For the text-containing cell, return its midpoint in (X, Y) coordinate format. 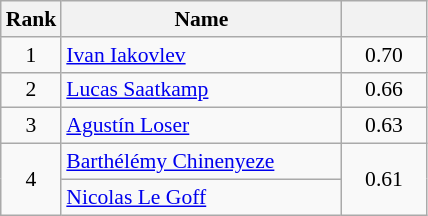
Name (201, 19)
0.66 (384, 90)
Barthélémy Chinenyeze (201, 162)
Lucas Saatkamp (201, 90)
3 (32, 126)
0.61 (384, 180)
Rank (32, 19)
0.70 (384, 55)
Ivan Iakovlev (201, 55)
Agustín Loser (201, 126)
1 (32, 55)
4 (32, 180)
Nicolas Le Goff (201, 197)
0.63 (384, 126)
2 (32, 90)
